Locate the cell with the specified text and output its [X, Y] center coordinate. 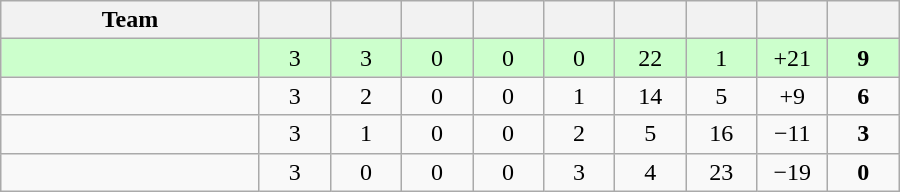
+21 [792, 58]
6 [864, 96]
14 [650, 96]
22 [650, 58]
16 [722, 134]
−11 [792, 134]
4 [650, 172]
−19 [792, 172]
Team [130, 20]
9 [864, 58]
23 [722, 172]
+9 [792, 96]
